Locate the cell with the specified text and output its [x, y] center coordinate. 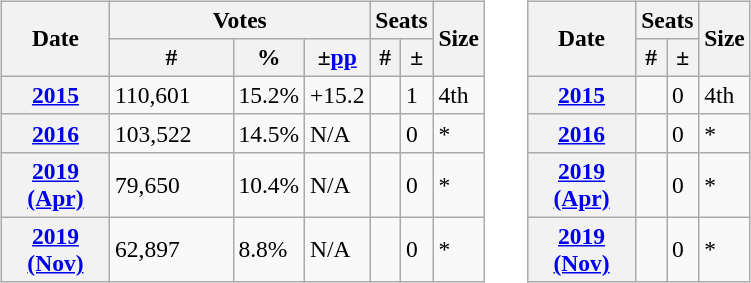
10.4% [269, 184]
Votes [240, 20]
% [269, 58]
103,522 [172, 133]
8.8% [269, 250]
79,650 [172, 184]
+15.2 [338, 96]
14.5% [269, 133]
1 [417, 96]
15.2% [269, 96]
±pp [338, 58]
62,897 [172, 250]
110,601 [172, 96]
